Identify which cell holds the provided text, then report its [X, Y] central coordinate. 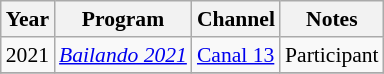
2021 [28, 55]
Year [28, 19]
Program [123, 19]
Notes [332, 19]
Participant [332, 55]
Channel [236, 19]
Bailando 2021 [123, 55]
Canal 13 [236, 55]
